Return [X, Y] of the center of cell containing provided text 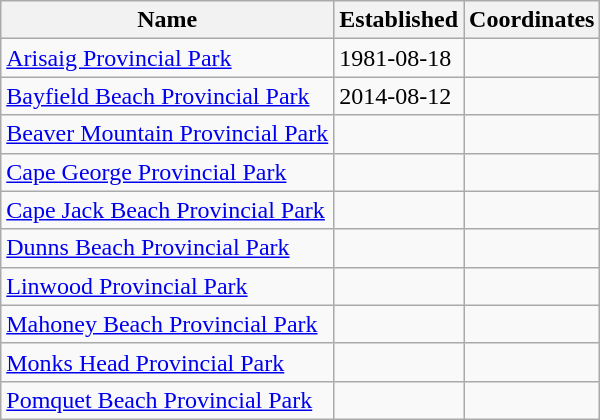
Dunns Beach Provincial Park [168, 248]
Cape Jack Beach Provincial Park [168, 210]
Linwood Provincial Park [168, 286]
Bayfield Beach Provincial Park [168, 96]
Arisaig Provincial Park [168, 58]
1981-08-18 [399, 58]
Pomquet Beach Provincial Park [168, 400]
Name [168, 20]
Cape George Provincial Park [168, 172]
2014-08-12 [399, 96]
Beaver Mountain Provincial Park [168, 134]
Monks Head Provincial Park [168, 362]
Coordinates [532, 20]
Mahoney Beach Provincial Park [168, 324]
Established [399, 20]
